Capture the cell that displays the provided text and extract its (x, y) central coordinate. 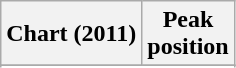
Peakposition (188, 34)
Chart (2011) (72, 34)
